Extract the [x, y] coordinate from the center of the cell holding the provided text.  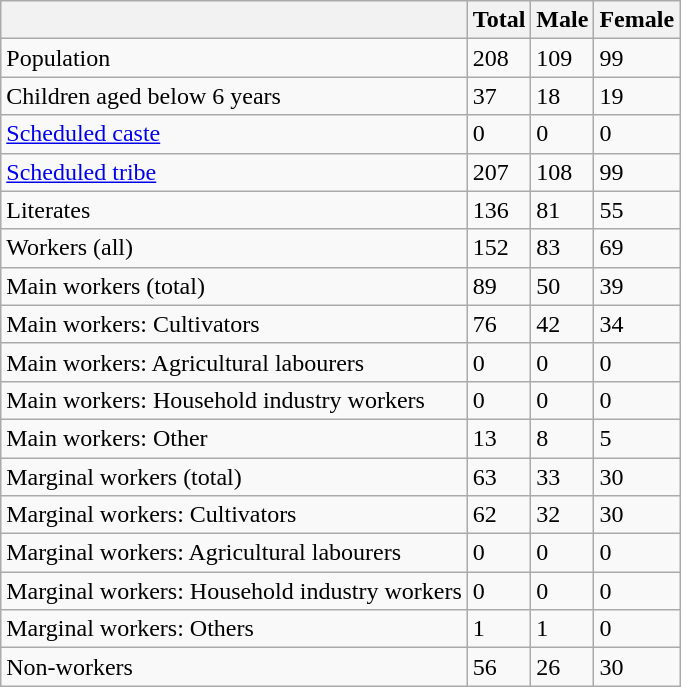
207 [499, 172]
Total [499, 20]
Main workers: Other [234, 438]
42 [562, 324]
Children aged below 6 years [234, 96]
50 [562, 286]
Marginal workers (total) [234, 477]
5 [637, 438]
89 [499, 286]
Non-workers [234, 667]
69 [637, 248]
62 [499, 515]
Scheduled caste [234, 134]
76 [499, 324]
Main workers: Household industry workers [234, 400]
Main workers (total) [234, 286]
8 [562, 438]
83 [562, 248]
Main workers: Agricultural labourers [234, 362]
136 [499, 210]
34 [637, 324]
18 [562, 96]
Marginal workers: Cultivators [234, 515]
26 [562, 667]
13 [499, 438]
63 [499, 477]
81 [562, 210]
39 [637, 286]
108 [562, 172]
Literates [234, 210]
Scheduled tribe [234, 172]
Marginal workers: Others [234, 629]
Population [234, 58]
32 [562, 515]
152 [499, 248]
Workers (all) [234, 248]
208 [499, 58]
Main workers: Cultivators [234, 324]
33 [562, 477]
56 [499, 667]
55 [637, 210]
37 [499, 96]
Female [637, 20]
Marginal workers: Household industry workers [234, 591]
Marginal workers: Agricultural labourers [234, 553]
19 [637, 96]
Male [562, 20]
109 [562, 58]
